Determine the (X, Y) coordinate at the center of the cell enclosing the given text.  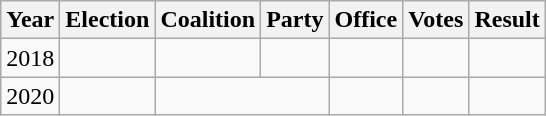
Party (295, 20)
Result (507, 20)
Votes (436, 20)
2020 (30, 96)
Election (108, 20)
Office (366, 20)
2018 (30, 58)
Coalition (208, 20)
Year (30, 20)
